Provide the (x, y) coordinate of the cell's center where the given text is located.  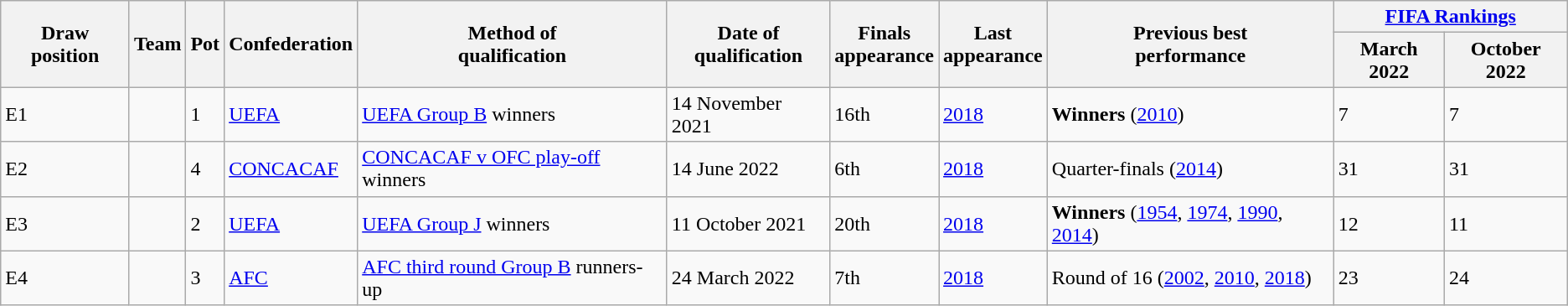
14 November 2021 (749, 114)
E3 (65, 223)
October 2022 (1506, 60)
11 (1506, 223)
24 (1506, 278)
14 June 2022 (749, 169)
Quarter-finals (2014) (1190, 169)
Winners (1954, 1974, 1990, 2014) (1190, 223)
Lastappearance (993, 44)
1 (205, 114)
CONCACAF (291, 169)
E1 (65, 114)
Round of 16 (2002, 2010, 2018) (1190, 278)
6th (885, 169)
AFC third round Group B runners-up (513, 278)
11 October 2021 (749, 223)
3 (205, 278)
Pot (205, 44)
FIFA Rankings (1451, 17)
Previous bestperformance (1190, 44)
12 (1389, 223)
E2 (65, 169)
2 (205, 223)
Draw position (65, 44)
E4 (65, 278)
Winners (2010) (1190, 114)
March 2022 (1389, 60)
16th (885, 114)
CONCACAF v OFC play-off winners (513, 169)
23 (1389, 278)
UEFA Group B winners (513, 114)
AFC (291, 278)
24 March 2022 (749, 278)
4 (205, 169)
7th (885, 278)
Finalsappearance (885, 44)
20th (885, 223)
Method ofqualification (513, 44)
UEFA Group J winners (513, 223)
Team (157, 44)
Date ofqualification (749, 44)
Confederation (291, 44)
